Identify which cell holds the provided text, then report its [X, Y] central coordinate. 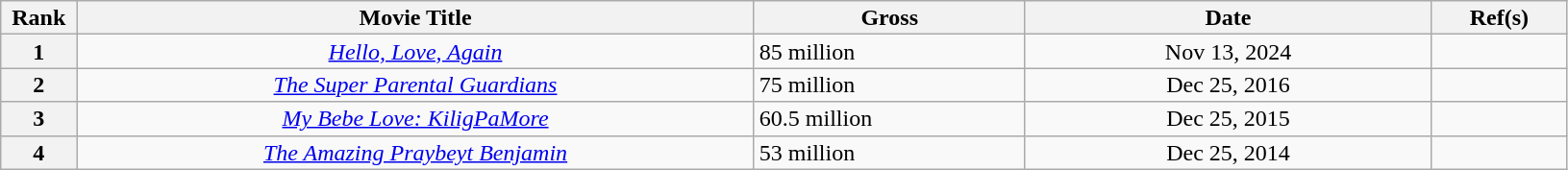
Hello, Love, Again [415, 52]
The Super Parental Guardians [415, 85]
Date [1229, 17]
Dec 25, 2016 [1229, 85]
2 [38, 85]
75 million [889, 85]
The Amazing Praybeyt Benjamin [415, 152]
3 [38, 119]
My Bebe Love: KiligPaMore [415, 119]
Gross [889, 17]
85 million [889, 52]
Dec 25, 2015 [1229, 119]
53 million [889, 152]
Movie Title [415, 17]
Dec 25, 2014 [1229, 152]
1 [38, 52]
4 [38, 152]
Nov 13, 2024 [1229, 52]
60.5 million [889, 119]
Ref(s) [1500, 17]
Rank [38, 17]
